Extract the (X, Y) coordinate from the center of the cell holding the provided text.  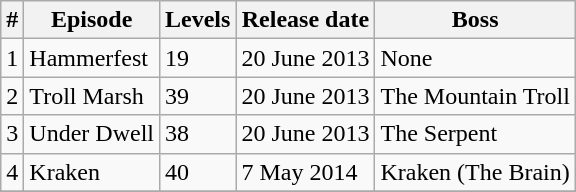
The Serpent (475, 134)
Episode (92, 20)
Under Dwell (92, 134)
4 (12, 172)
Levels (198, 20)
Release date (306, 20)
Kraken (The Brain) (475, 172)
38 (198, 134)
7 May 2014 (306, 172)
Boss (475, 20)
3 (12, 134)
1 (12, 58)
Kraken (92, 172)
Troll Marsh (92, 96)
40 (198, 172)
None (475, 58)
19 (198, 58)
Hammerfest (92, 58)
2 (12, 96)
The Mountain Troll (475, 96)
# (12, 20)
39 (198, 96)
